Search for the cell housing the specified text and yield its [X, Y] center coordinate. 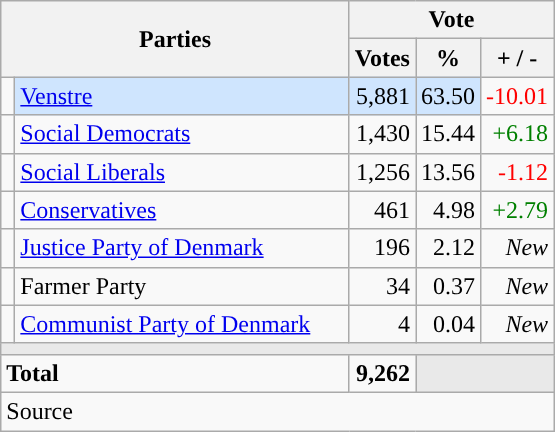
-1.12 [518, 172]
Conservatives [182, 210]
Vote [451, 20]
9,262 [382, 373]
0.37 [448, 286]
Social Democrats [182, 134]
Social Liberals [182, 172]
196 [382, 248]
34 [382, 286]
13.56 [448, 172]
4 [382, 324]
Communist Party of Denmark [182, 324]
Parties [176, 39]
5,881 [382, 96]
Farmer Party [182, 286]
2.12 [448, 248]
0.04 [448, 324]
+6.18 [518, 134]
4.98 [448, 210]
Total [176, 373]
1,256 [382, 172]
Justice Party of Denmark [182, 248]
+2.79 [518, 210]
Votes [382, 58]
-10.01 [518, 96]
461 [382, 210]
Source [278, 411]
63.50 [448, 96]
15.44 [448, 134]
% [448, 58]
+ / - [518, 58]
1,430 [382, 134]
Venstre [182, 96]
